For the text-containing cell, return its midpoint in [x, y] coordinate format. 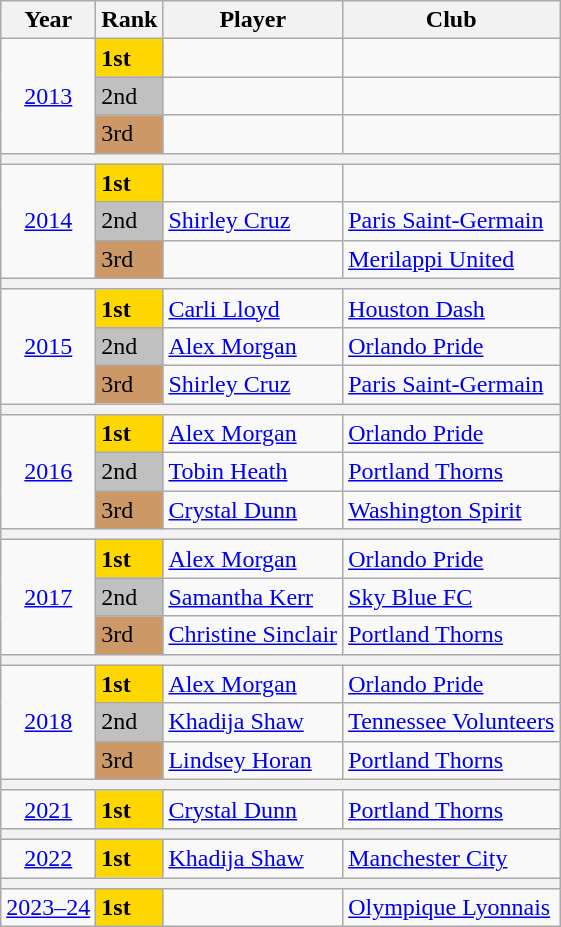
Washington Spirit [452, 510]
Club [452, 20]
Player [253, 20]
Rank [130, 20]
2015 [48, 346]
Lindsey Horan [253, 760]
Houston Dash [452, 308]
Christine Sinclair [253, 635]
Tobin Heath [253, 472]
Manchester City [452, 858]
2013 [48, 96]
2022 [48, 858]
2018 [48, 722]
Tennessee Volunteers [452, 722]
Carli Lloyd [253, 308]
2023–24 [48, 908]
2017 [48, 597]
2014 [48, 221]
Olympique Lyonnais [452, 908]
2016 [48, 472]
Sky Blue FC [452, 597]
Samantha Kerr [253, 597]
2021 [48, 809]
Merilappi United [452, 259]
Year [48, 20]
